Return [x, y] of the center of cell containing provided text 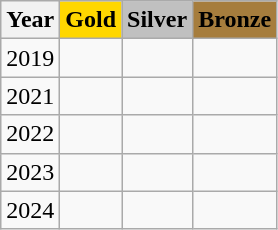
2021 [30, 96]
2022 [30, 134]
2019 [30, 58]
Silver [158, 20]
2023 [30, 172]
Year [30, 20]
Gold [91, 20]
Bronze [235, 20]
2024 [30, 210]
